Capture the cell that displays the provided text and extract its [X, Y] central coordinate. 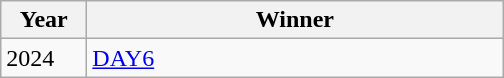
2024 [44, 58]
Winner [295, 20]
DAY6 [295, 58]
Year [44, 20]
